Capture the cell that displays the provided text and extract its (X, Y) central coordinate. 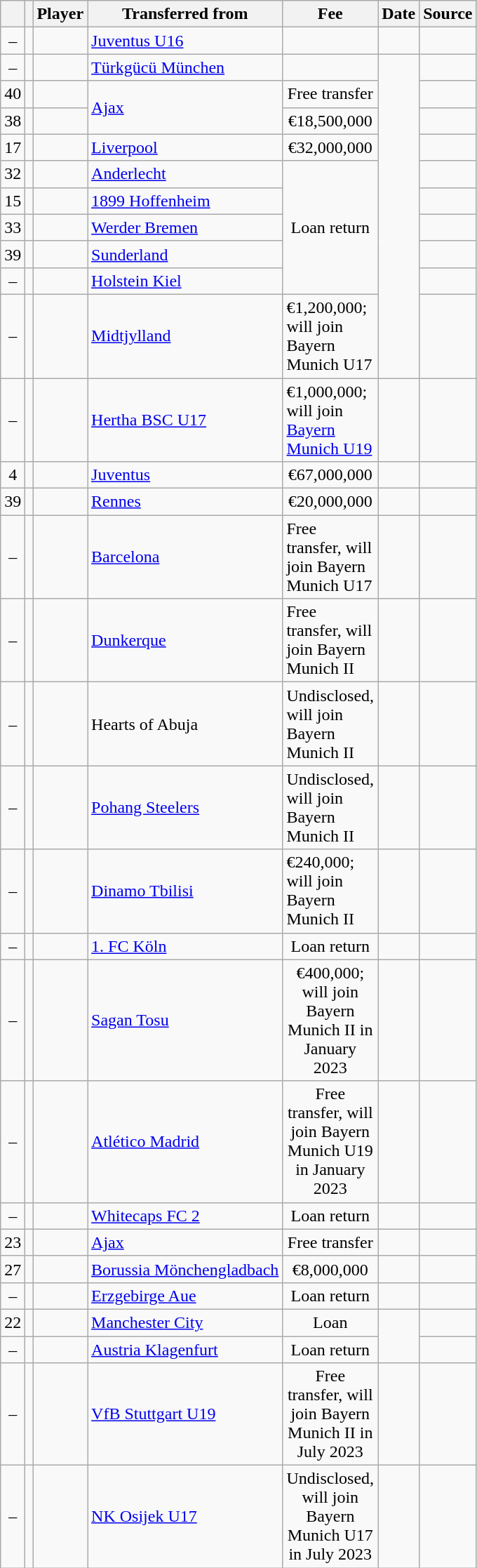
€8,000,000 (330, 1269)
Free transfer, will join Bayern Munich II in July 2023 (330, 1414)
17 (13, 147)
Free transfer, will join Bayern Munich U17 (330, 557)
Dinamo Tbilisi (185, 891)
€18,500,000 (330, 121)
Undisclosed, will join Bayern Munich U17 in July 2023 (330, 1517)
Borussia Mönchengladbach (185, 1269)
Türkgücü München (185, 67)
€67,000,000 (330, 475)
22 (13, 1322)
Sagan Tosu (185, 1021)
15 (13, 201)
Hearts of Abuja (185, 724)
32 (13, 174)
Hertha BSC U17 (185, 420)
23 (13, 1242)
Manchester City (185, 1322)
Loan (330, 1322)
VfB Stuttgart U19 (185, 1414)
Fee (330, 14)
€1,200,000; will join Bayern Munich U17 (330, 335)
€20,000,000 (330, 502)
Barcelona (185, 557)
Austria Klagenfurt (185, 1350)
Juventus U16 (185, 41)
Whitecaps FC 2 (185, 1216)
Source (448, 14)
Sunderland (185, 254)
Juventus (185, 475)
33 (13, 227)
Anderlecht (185, 174)
4 (13, 475)
27 (13, 1269)
Werder Bremen (185, 227)
€400,000; will join Bayern Munich II in January 2023 (330, 1021)
Atlético Madrid (185, 1141)
€240,000; will join Bayern Munich II (330, 891)
Dunkerque (185, 640)
38 (13, 121)
Midtjylland (185, 335)
€32,000,000 (330, 147)
Date (398, 14)
Holstein Kiel (185, 281)
Player (60, 14)
Free transfer, will join Bayern Munich U19 in January 2023 (330, 1141)
NK Osijek U17 (185, 1517)
Pohang Steelers (185, 807)
Rennes (185, 502)
1. FC Köln (185, 946)
Erzgebirge Aue (185, 1296)
Transferred from (185, 14)
1899 Hoffenheim (185, 201)
Liverpool (185, 147)
Free transfer, will join Bayern Munich II (330, 640)
40 (13, 94)
€1,000,000; will join Bayern Munich U19 (330, 420)
